Provide the (X, Y) coordinate of the cell's center where the given text is located.  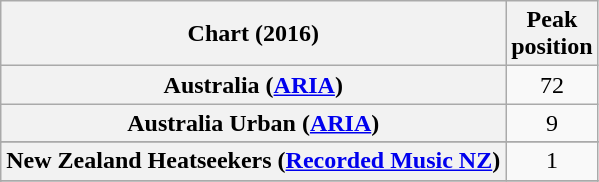
Peakposition (552, 34)
Australia Urban (ARIA) (254, 123)
1 (552, 161)
New Zealand Heatseekers (Recorded Music NZ) (254, 161)
9 (552, 123)
Australia (ARIA) (254, 85)
Chart (2016) (254, 34)
72 (552, 85)
